Provide the [x, y] coordinate of the cell's center where the given text is located.  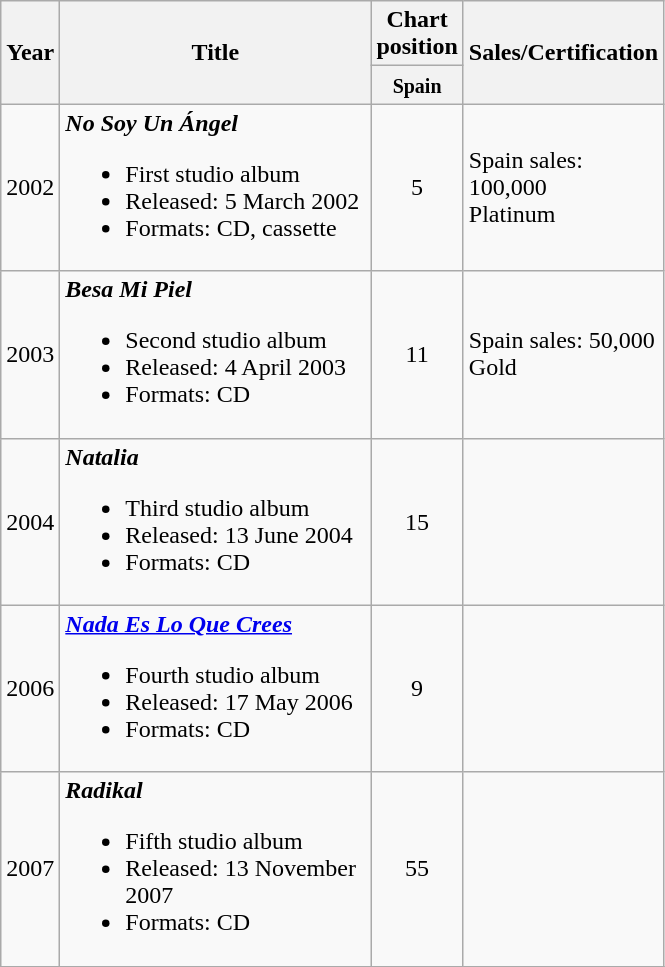
15 [417, 522]
NataliaThird studio albumReleased: 13 June 2004Formats: CD [216, 522]
2006 [30, 688]
Sales/Certification [563, 52]
5 [417, 188]
Chart position [417, 34]
9 [417, 688]
Year [30, 52]
2007 [30, 869]
2003 [30, 354]
Besa Mi PielSecond studio albumReleased: 4 April 2003Formats: CD [216, 354]
Nada Es Lo Que CreesFourth studio albumReleased: 17 May 2006Formats: CD [216, 688]
Spain sales: 100,000Platinum [563, 188]
55 [417, 869]
Spain [417, 85]
2002 [30, 188]
11 [417, 354]
Spain sales: 50,000Gold [563, 354]
Title [216, 52]
2004 [30, 522]
No Soy Un ÁngelFirst studio albumReleased: 5 March 2002Formats: CD, cassette [216, 188]
RadikalFifth studio albumReleased: 13 November 2007Formats: CD [216, 869]
